Provide the [x, y] coordinate of the cell's center where the given text is located.  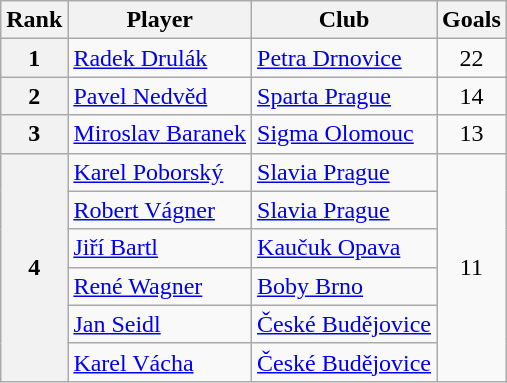
Miroslav Baranek [160, 134]
2 [34, 96]
Boby Brno [344, 286]
Karel Poborský [160, 172]
Kaučuk Opava [344, 248]
Sparta Prague [344, 96]
René Wagner [160, 286]
Rank [34, 20]
Club [344, 20]
13 [472, 134]
4 [34, 267]
Petra Drnovice [344, 58]
1 [34, 58]
22 [472, 58]
3 [34, 134]
Jan Seidl [160, 324]
Robert Vágner [160, 210]
Sigma Olomouc [344, 134]
11 [472, 267]
Goals [472, 20]
Jiří Bartl [160, 248]
Pavel Nedvěd [160, 96]
Player [160, 20]
14 [472, 96]
Karel Vácha [160, 362]
Radek Drulák [160, 58]
